Locate the cell with the specified text and output its (X, Y) center coordinate. 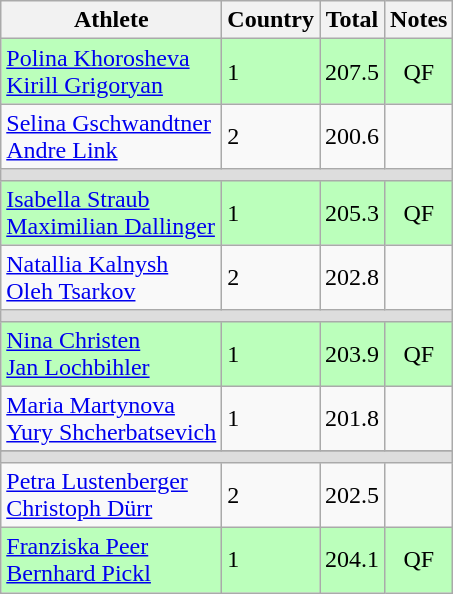
Natallia KalnyshOleh Tsarkov (112, 278)
200.6 (352, 136)
205.3 (352, 212)
203.9 (352, 354)
Nina ChristenJan Lochbihler (112, 354)
202.8 (352, 278)
Selina GschwandtnerAndre Link (112, 136)
202.5 (352, 494)
201.8 (352, 418)
Petra LustenbergerChristoph Dürr (112, 494)
204.1 (352, 560)
207.5 (352, 72)
Total (352, 20)
Isabella StraubMaximilian Dallinger (112, 212)
Country (271, 20)
Maria MartynovaYury Shcherbatsevich (112, 418)
Franziska PeerBernhard Pickl (112, 560)
Polina KhoroshevaKirill Grigoryan (112, 72)
Athlete (112, 20)
Notes (419, 20)
